Provide the (X, Y) coordinate of the cell's center where the given text is located.  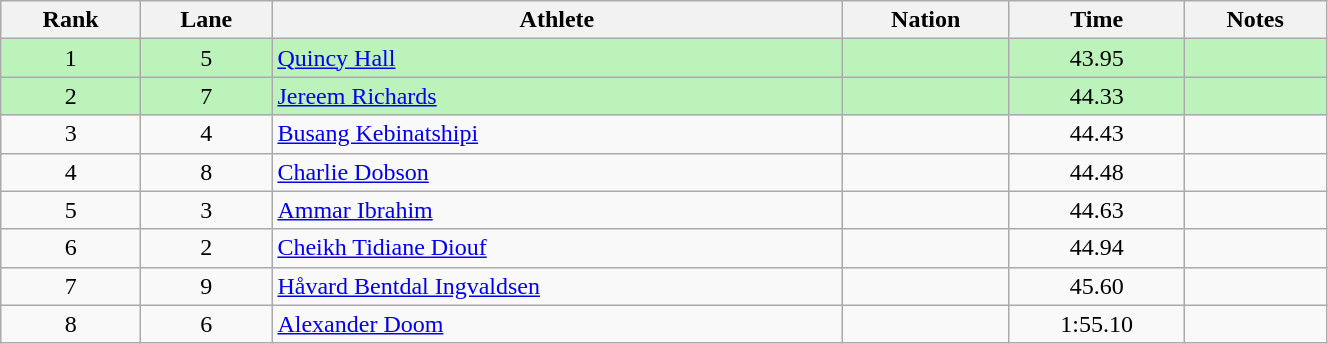
1 (71, 58)
Time (1096, 20)
Charlie Dobson (557, 172)
45.60 (1096, 286)
Håvard Bentdal Ingvaldsen (557, 286)
44.43 (1096, 134)
Athlete (557, 20)
Ammar Ibrahim (557, 210)
43.95 (1096, 58)
44.33 (1096, 96)
44.94 (1096, 248)
Nation (926, 20)
Cheikh Tidiane Diouf (557, 248)
Rank (71, 20)
Lane (206, 20)
Quincy Hall (557, 58)
1:55.10 (1096, 324)
Busang Kebinatshipi (557, 134)
44.48 (1096, 172)
9 (206, 286)
Alexander Doom (557, 324)
Jereem Richards (557, 96)
44.63 (1096, 210)
Notes (1256, 20)
